Search for the cell housing the specified text and yield its [x, y] center coordinate. 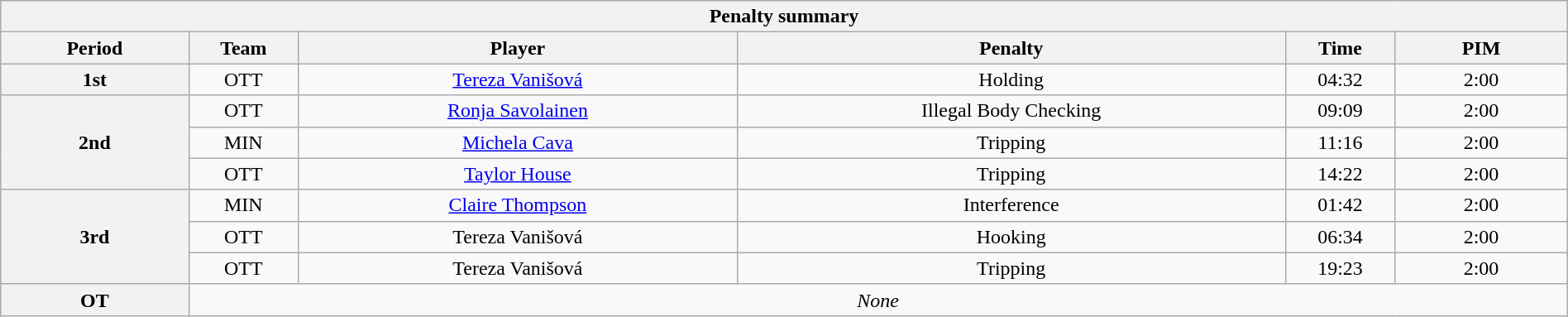
OT [94, 300]
01:42 [1340, 205]
Player [518, 48]
Team [243, 48]
2nd [94, 142]
04:32 [1340, 79]
Hooking [1011, 237]
Time [1340, 48]
Interference [1011, 205]
Penalty summary [784, 17]
Claire Thompson [518, 205]
1st [94, 79]
Michela Cava [518, 142]
None [878, 300]
Period [94, 48]
PIM [1481, 48]
Illegal Body Checking [1011, 111]
11:16 [1340, 142]
Taylor House [518, 174]
Ronja Savolainen [518, 111]
06:34 [1340, 237]
19:23 [1340, 268]
Holding [1011, 79]
Penalty [1011, 48]
09:09 [1340, 111]
3rd [94, 237]
14:22 [1340, 174]
